Output the (X, Y) coordinate of the center of the cell containing the given text.  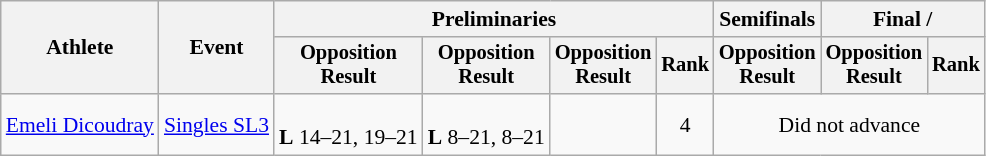
Athlete (80, 48)
Preliminaries (494, 19)
Event (216, 48)
4 (685, 124)
Final / (903, 19)
Semifinals (768, 19)
L 14–21, 19–21 (348, 124)
L 8–21, 8–21 (486, 124)
Did not advance (850, 124)
Singles SL3 (216, 124)
Emeli Dicoudray (80, 124)
